Provide the (X, Y) coordinate of the cell's center where the given text is located.  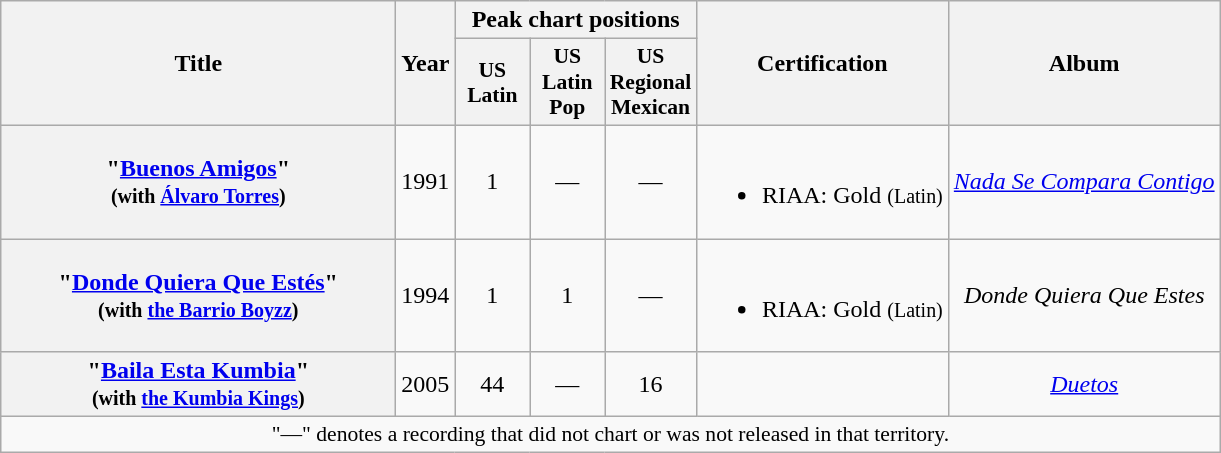
Title (198, 64)
Donde Quiera Que Estes (1084, 294)
2005 (426, 384)
"Donde Quiera Que Estés"(with the Barrio Boyzz) (198, 294)
1994 (426, 294)
Peak chart positions (576, 20)
Album (1084, 64)
US Latin (492, 82)
44 (492, 384)
"Baila Esta Kumbia"(with the Kumbia Kings) (198, 384)
1991 (426, 182)
US Latin Pop (568, 82)
Nada Se Compara Contigo (1084, 182)
16 (651, 384)
"Buenos Amigos"(with Álvaro Torres) (198, 182)
"—" denotes a recording that did not chart or was not released in that territory. (610, 435)
Duetos (1084, 384)
Year (426, 64)
US Regional Mexican (651, 82)
Certification (822, 64)
